Detect which cell encompasses the target text, then output its [X, Y] center coordinate. 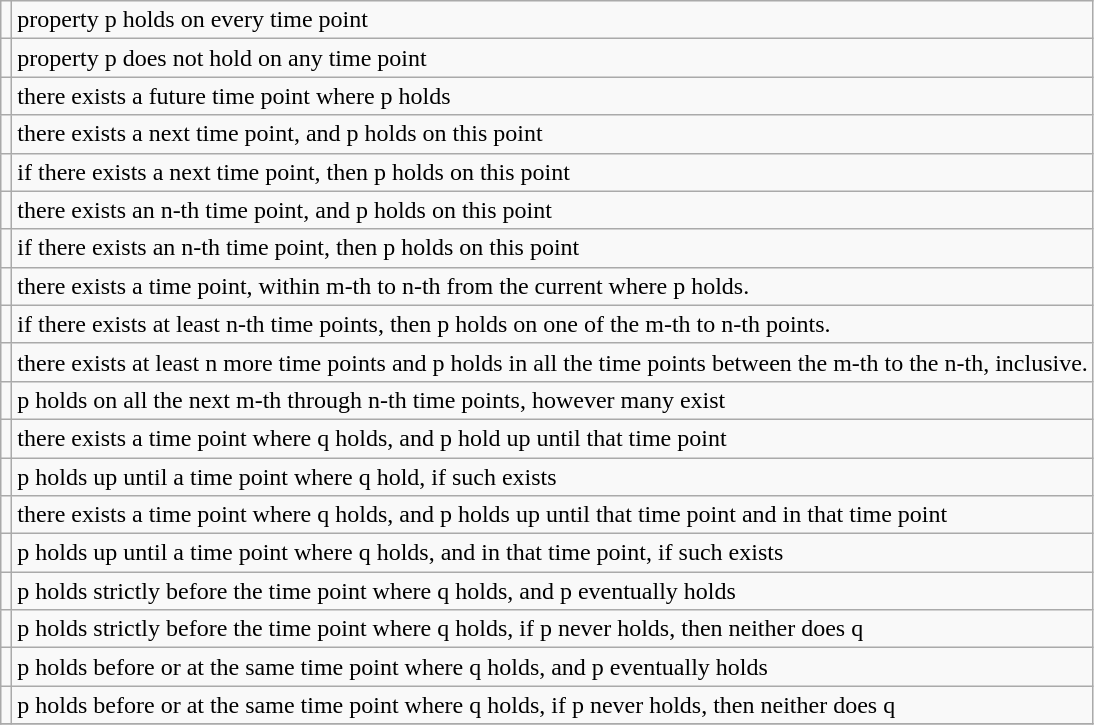
if there exists an n-th time point, then p holds on this point [553, 248]
there exists a next time point, and p holds on this point [553, 134]
there exists at least n more time points and p holds in all the time points between the m-th to the n-th, inclusive. [553, 362]
p holds before or at the same time point where q holds, and p eventually holds [553, 667]
p holds up until a time point where q hold, if such exists [553, 477]
there exists an n-th time point, and p holds on this point [553, 210]
there exists a time point where q holds, and p hold up until that time point [553, 438]
p holds up until a time point where q holds, and in that time point, if such exists [553, 553]
if there exists a next time point, then p holds on this point [553, 172]
property p does not hold on any time point [553, 58]
p holds on all the next m-th through n-th time points, however many exist [553, 400]
p holds strictly before the time point where q holds, and p eventually holds [553, 591]
if there exists at least n-th time points, then p holds on one of the m-th to n-th points. [553, 324]
property p holds on every time point [553, 20]
there exists a future time point where p holds [553, 96]
p holds before or at the same time point where q holds, if p never holds, then neither does q [553, 705]
there exists a time point, within m-th to n-th from the current where p holds. [553, 286]
p holds strictly before the time point where q holds, if p never holds, then neither does q [553, 629]
there exists a time point where q holds, and p holds up until that time point and in that time point [553, 515]
